Detect which cell encompasses the target text, then output its (X, Y) center coordinate. 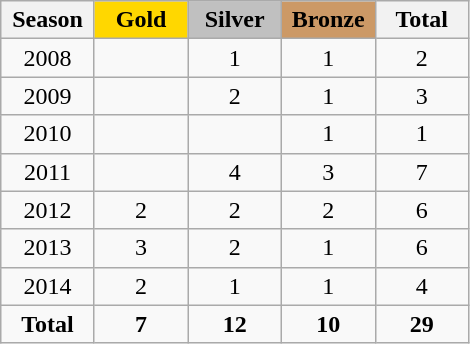
2010 (48, 134)
29 (422, 324)
2008 (48, 58)
Season (48, 20)
10 (328, 324)
2013 (48, 248)
2009 (48, 96)
2014 (48, 286)
Silver (235, 20)
2011 (48, 172)
2012 (48, 210)
Gold (141, 20)
Bronze (328, 20)
12 (235, 324)
